Return (x, y) of the center of cell containing provided text 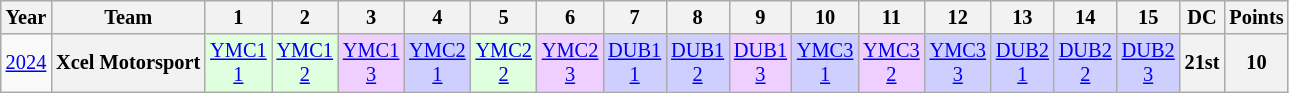
5 (504, 17)
15 (1148, 17)
1 (238, 17)
Year (26, 17)
YMC21 (437, 63)
9 (760, 17)
DUB21 (1022, 63)
YMC32 (891, 63)
DUB23 (1148, 63)
YMC11 (238, 63)
Team (128, 17)
6 (570, 17)
Xcel Motorsport (128, 63)
4 (437, 17)
21st (1202, 63)
2024 (26, 63)
YMC33 (958, 63)
DUB12 (698, 63)
YMC31 (825, 63)
2 (305, 17)
11 (891, 17)
7 (634, 17)
Points (1256, 17)
12 (958, 17)
YMC13 (371, 63)
DUB13 (760, 63)
8 (698, 17)
YMC23 (570, 63)
YMC22 (504, 63)
DUB11 (634, 63)
DC (1202, 17)
14 (1086, 17)
3 (371, 17)
YMC12 (305, 63)
DUB22 (1086, 63)
13 (1022, 17)
